For the text-containing cell, return its midpoint in [X, Y] coordinate format. 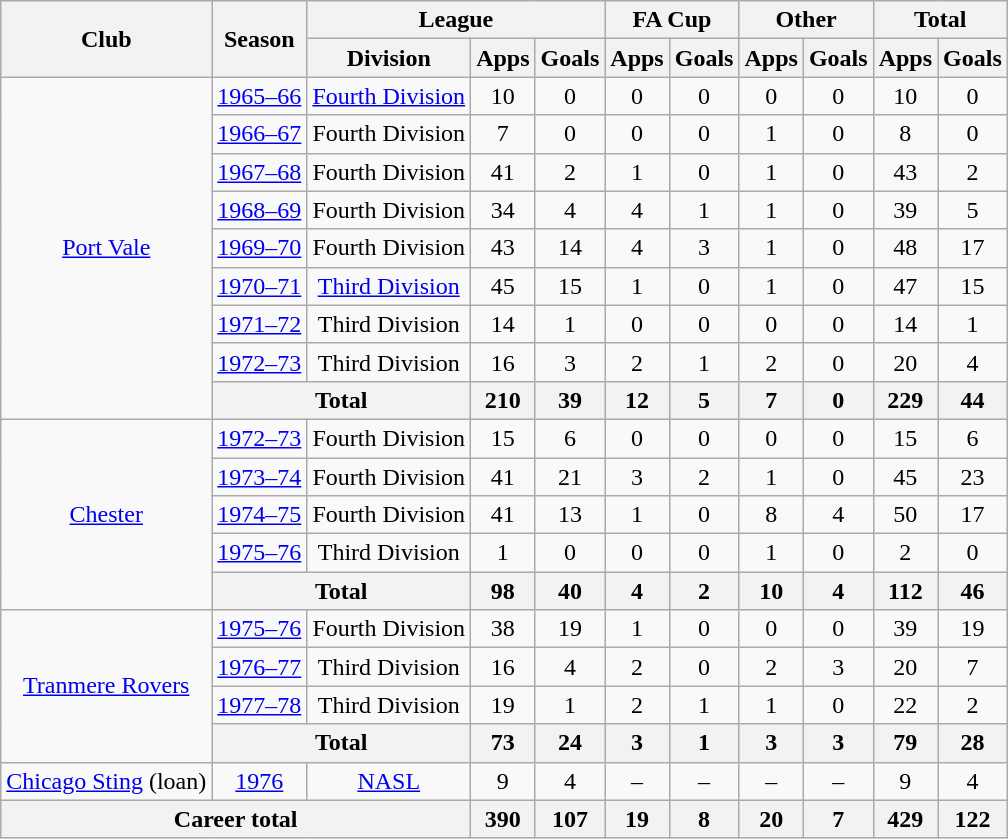
1977–78 [260, 705]
390 [503, 819]
429 [905, 819]
1966–67 [260, 134]
Chicago Sting (loan) [106, 781]
Career total [236, 819]
1970–71 [260, 286]
Port Vale [106, 248]
21 [570, 477]
Season [260, 39]
73 [503, 743]
229 [905, 400]
1965–66 [260, 96]
League [456, 20]
44 [973, 400]
24 [570, 743]
Division [389, 58]
210 [503, 400]
FA Cup [672, 20]
50 [905, 515]
1976–77 [260, 667]
1971–72 [260, 324]
40 [570, 591]
22 [905, 705]
1967–68 [260, 172]
46 [973, 591]
1976 [260, 781]
47 [905, 286]
122 [973, 819]
13 [570, 515]
107 [570, 819]
1973–74 [260, 477]
48 [905, 248]
1969–70 [260, 248]
Chester [106, 514]
98 [503, 591]
Tranmere Rovers [106, 686]
112 [905, 591]
28 [973, 743]
Other [806, 20]
34 [503, 210]
Club [106, 39]
23 [973, 477]
1968–69 [260, 210]
NASL [389, 781]
12 [637, 400]
1974–75 [260, 515]
79 [905, 743]
38 [503, 629]
